Output the [x, y] coordinate of the center of the cell containing the given text.  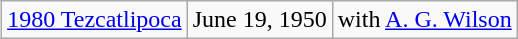
June 19, 1950 [260, 20]
with A. G. Wilson [424, 20]
1980 Tezcatlipoca [95, 20]
